From the cell containing the given text, extract its center point as (X, Y) coordinate. 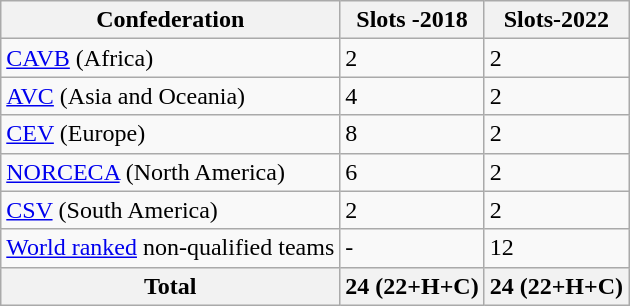
NORCECA (North America) (170, 172)
4 (412, 96)
6 (412, 172)
Confederation (170, 20)
Slots -2018 (412, 20)
8 (412, 134)
12 (556, 248)
CSV (South America) (170, 210)
CAVB (Africa) (170, 58)
CEV (Europe) (170, 134)
World ranked non-qualified teams (170, 248)
- (412, 248)
Slots-2022 (556, 20)
AVC (Asia and Oceania) (170, 96)
Total (170, 286)
